Scan for the cell matching the given text and deliver its (X, Y) coordinate at center. 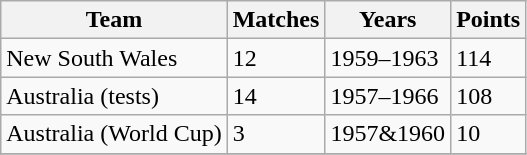
10 (488, 134)
New South Wales (114, 58)
Team (114, 20)
Australia (tests) (114, 96)
12 (276, 58)
114 (488, 58)
1957–1966 (388, 96)
108 (488, 96)
Points (488, 20)
Australia (World Cup) (114, 134)
Matches (276, 20)
1959–1963 (388, 58)
3 (276, 134)
14 (276, 96)
Years (388, 20)
1957&1960 (388, 134)
